Pinpoint the cell where the given text exists, returning its (x, y) midpoint coordinate. 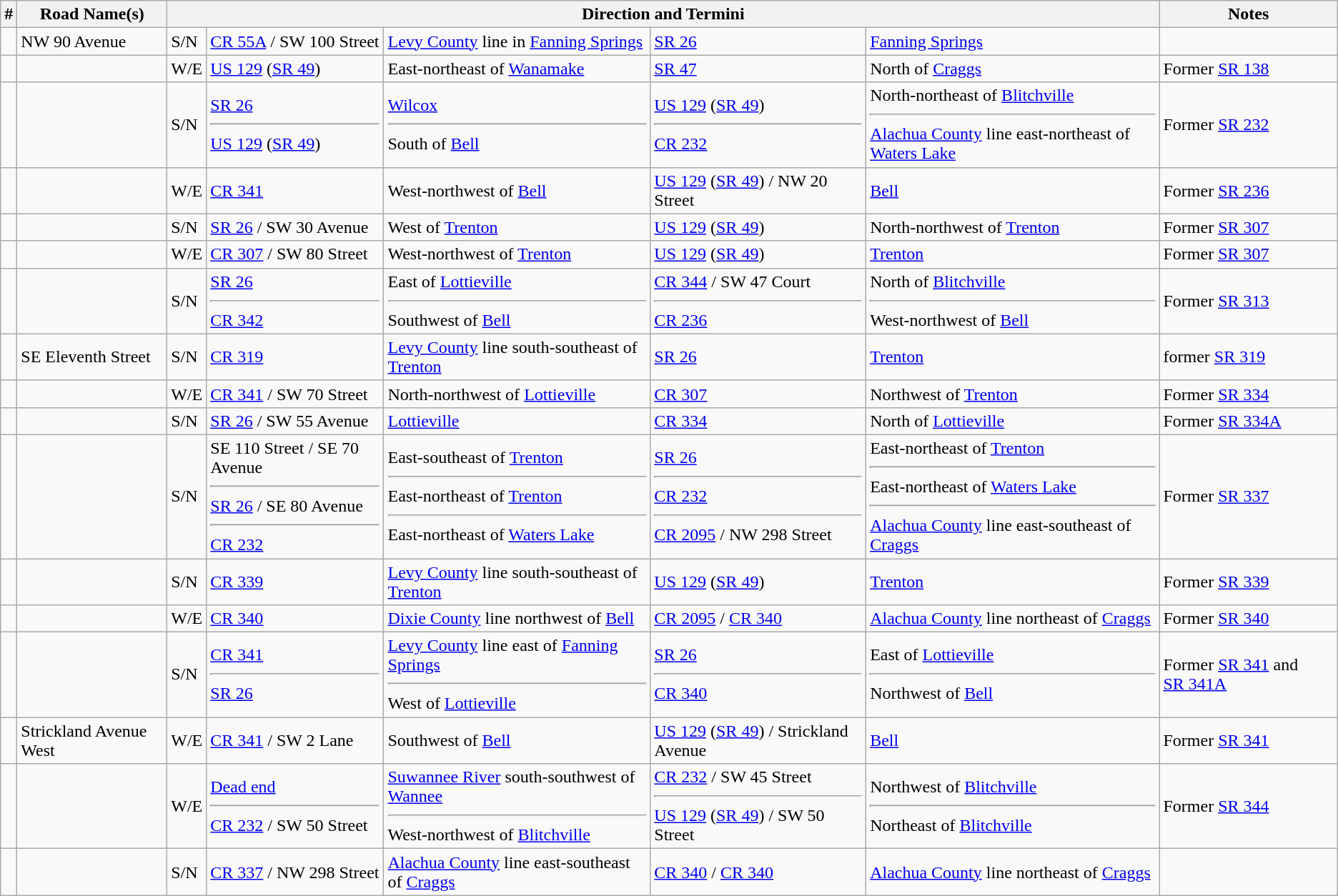
West of Trenton (517, 227)
Former SR 138 (1248, 69)
CR 232 / SW 45 StreetUS 129 (SR 49) / SW 50 Street (758, 806)
West-northwest of Trenton (517, 254)
Southwest of Bell (517, 740)
US 129 (SR 49) / Strickland Avenue (758, 740)
North of BlitchvilleWest-northwest of Bell (1013, 301)
# (9, 14)
WilcoxSouth of Bell (517, 124)
CR 2095 / CR 340 (758, 619)
North of Lottieville (1013, 421)
Fanning Springs (1013, 41)
North-northwest of Trenton (1013, 227)
Road Name(s) (92, 14)
CR 55A / SW 100 Street (295, 41)
SR 26CR 232CR 2095 / NW 298 Street (758, 496)
SE 110 Street / SE 70 AvenueSR 26 / SE 80 AvenueCR 232 (295, 496)
East-southeast of TrentonEast-northeast of TrentonEast-northeast of Waters Lake (517, 496)
East of LottievilleSouthwest of Bell (517, 301)
SR 26CR 340 (758, 675)
Northwest of BlitchvilleNortheast of Blitchville (1013, 806)
Former SR 344 (1248, 806)
US 129 (SR 49)CR 232 (758, 124)
CR 319 (295, 357)
West-northwest of Bell (517, 190)
Former SR 313 (1248, 301)
SR 26 / SW 55 Avenue (295, 421)
CR 340 (295, 619)
CR 339 (295, 582)
CR 341 / SW 70 Street (295, 394)
CR 337 / NW 298 Street (295, 872)
Strickland Avenue West (92, 740)
SR 47 (758, 69)
East of LottievilleNorthwest of Bell (1013, 675)
SR 26 / SW 30 Avenue (295, 227)
North-northwest of Lottieville (517, 394)
former SR 319 (1248, 357)
Former SR 341 and SR 341A (1248, 675)
Alachua County line east-southeast of Craggs (517, 872)
CR 344 / SW 47 CourtCR 236 (758, 301)
CR 334 (758, 421)
North-northeast of BlitchvilleAlachua County line east-northeast of Waters Lake (1013, 124)
CR 307 (758, 394)
Former SR 340 (1248, 619)
NW 90 Avenue (92, 41)
Dixie County line northwest of Bell (517, 619)
CR 341 (295, 190)
North of Craggs (1013, 69)
Former SR 334A (1248, 421)
Levy County line east of Fanning SpringsWest of Lottieville (517, 675)
Notes (1248, 14)
Former SR 339 (1248, 582)
Direction and Termini (663, 14)
SR 26US 129 (SR 49) (295, 124)
CR 307 / SW 80 Street (295, 254)
East-northeast of Wanamake (517, 69)
Levy County line in Fanning Springs (517, 41)
Former SR 236 (1248, 190)
SE Eleventh Street (92, 357)
Dead endCR 232 / SW 50 Street (295, 806)
US 129 (SR 49) / NW 20 Street (758, 190)
Suwannee River south-southwest of WanneeWest-northwest of Blitchville (517, 806)
East-northeast of TrentonEast-northeast of Waters LakeAlachua County line east-southeast of Craggs (1013, 496)
Former SR 337 (1248, 496)
Former SR 341 (1248, 740)
SR 26CR 342 (295, 301)
CR 341SR 26 (295, 675)
Lottieville (517, 421)
CR 340 / CR 340 (758, 872)
Northwest of Trenton (1013, 394)
Former SR 232 (1248, 124)
Former SR 334 (1248, 394)
CR 341 / SW 2 Lane (295, 740)
